Search for the cell housing the specified text and yield its (X, Y) center coordinate. 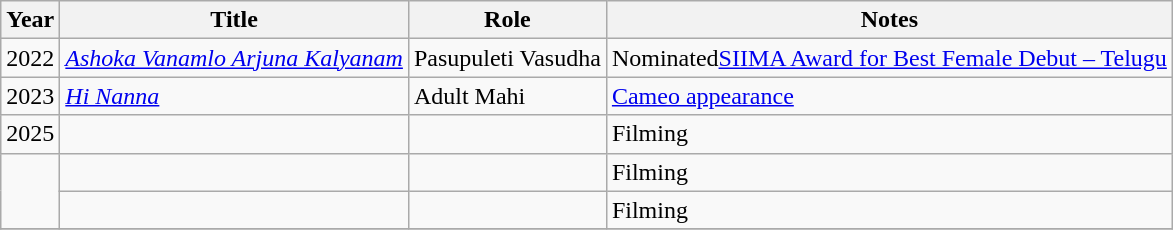
Year (30, 20)
Hi Nanna (234, 96)
2023 (30, 96)
Pasupuleti Vasudha (507, 58)
2022 (30, 58)
2025 (30, 134)
Adult Mahi (507, 96)
Notes (889, 20)
NominatedSIIMA Award for Best Female Debut – Telugu (889, 58)
Cameo appearance (889, 96)
Ashoka Vanamlo Arjuna Kalyanam (234, 58)
Title (234, 20)
Role (507, 20)
